Determine the (X, Y) coordinate at the center of the cell enclosing the given text.  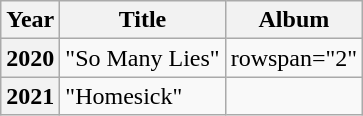
Title (142, 20)
rowspan="2" (294, 58)
Album (294, 20)
2021 (30, 96)
"So Many Lies" (142, 58)
2020 (30, 58)
Year (30, 20)
"Homesick" (142, 96)
